Return (x, y) of the center of cell containing provided text 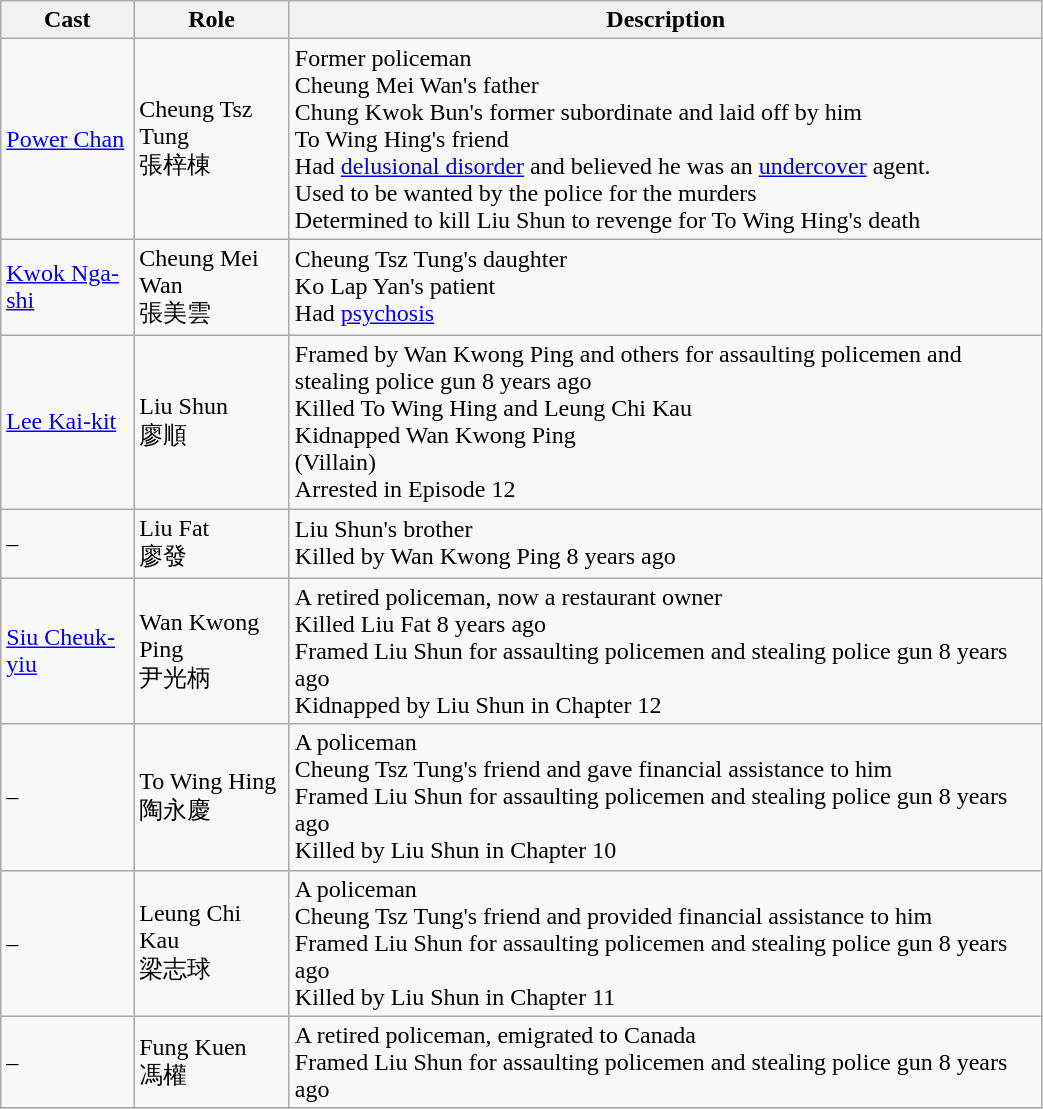
Liu Shun's brotherKilled by Wan Kwong Ping 8 years ago (666, 543)
Cast (68, 20)
A retired policeman, emigrated to CanadaFramed Liu Shun for assaulting policemen and stealing police gun 8 years ago (666, 1062)
Cheung Tsz Tung張梓棟 (212, 139)
Description (666, 20)
Cheung Mei Wan張美雲 (212, 288)
Role (212, 20)
Kwok Nga-shi (68, 288)
Liu Shun廖順 (212, 422)
Cheung Tsz Tung's daughterKo Lap Yan's patientHad psychosis (666, 288)
Liu Fat廖發 (212, 543)
Wan Kwong Ping尹光柄 (212, 651)
Fung Kuen馮權 (212, 1062)
Lee Kai-kit (68, 422)
To Wing Hing陶永慶 (212, 797)
Siu Cheuk-yiu (68, 651)
Power Chan (68, 139)
Leung Chi Kau梁志球 (212, 943)
